Locate the cell with the specified text and output its [X, Y] center coordinate. 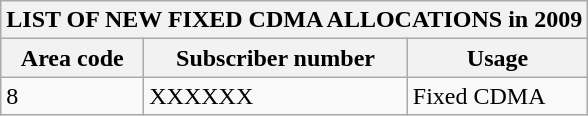
Area code [72, 58]
LIST OF NEW FIXED CDMA ALLOCATIONS in 2009 [294, 20]
Subscriber number [276, 58]
Usage [497, 58]
8 [72, 96]
Fixed CDMA [497, 96]
XXXXXX [276, 96]
